For the text-containing cell, return its midpoint in [x, y] coordinate format. 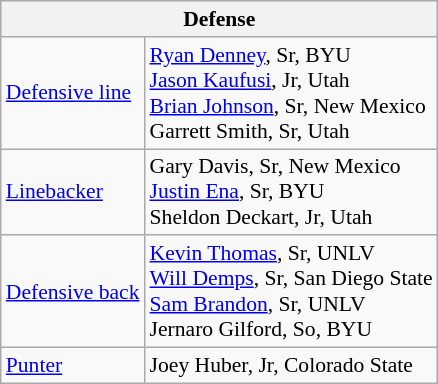
Ryan Denney, Sr, BYUJason Kaufusi, Jr, UtahBrian Johnson, Sr, New MexicoGarrett Smith, Sr, Utah [292, 93]
Punter [73, 366]
Joey Huber, Jr, Colorado State [292, 366]
Defense [220, 19]
Gary Davis, Sr, New MexicoJustin Ena, Sr, BYUSheldon Deckart, Jr, Utah [292, 192]
Kevin Thomas, Sr, UNLVWill Demps, Sr, San Diego StateSam Brandon, Sr, UNLVJernaro Gilford, So, BYU [292, 292]
Defensive line [73, 93]
Linebacker [73, 192]
Defensive back [73, 292]
